Capture the cell that displays the provided text and extract its (x, y) central coordinate. 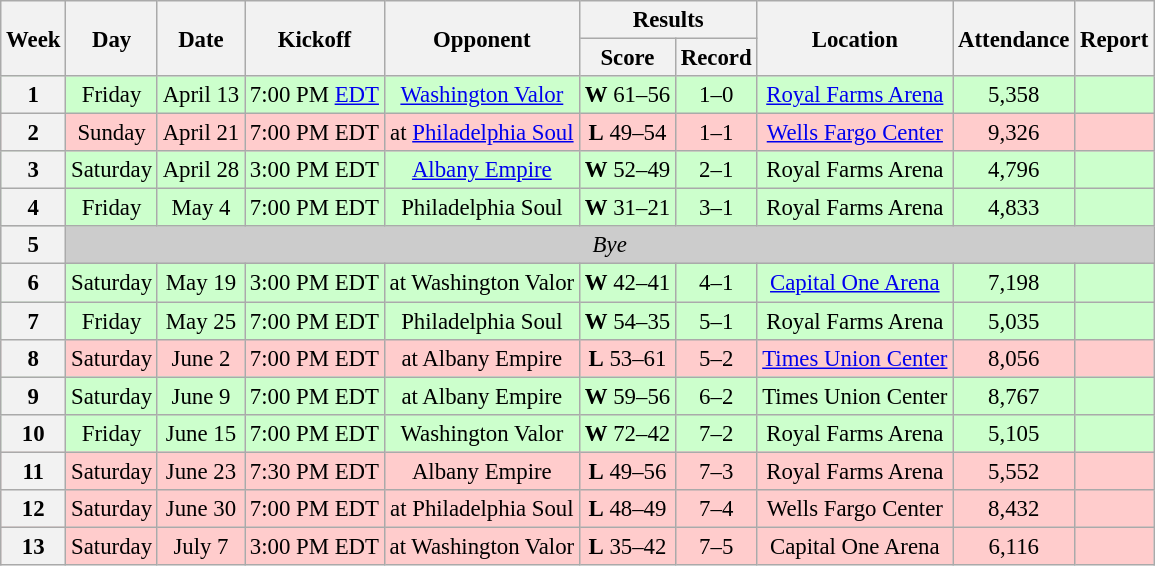
L 49–54 (627, 133)
Week (34, 38)
Location (855, 38)
April 28 (200, 170)
5–1 (716, 321)
May 25 (200, 321)
5,552 (1014, 471)
Bye (610, 245)
June 9 (200, 396)
Record (716, 58)
Kickoff (315, 38)
June 23 (200, 471)
2–1 (716, 170)
5,358 (1014, 95)
12 (34, 509)
L 48–49 (627, 509)
5,035 (1014, 321)
April 21 (200, 133)
May 19 (200, 283)
7–3 (716, 471)
W 52–49 (627, 170)
7:30 PM EDT (315, 471)
June 2 (200, 358)
4,796 (1014, 170)
3 (34, 170)
L 35–42 (627, 546)
3–1 (716, 208)
W 31–21 (627, 208)
5,105 (1014, 433)
8 (34, 358)
W 42–41 (627, 283)
8,432 (1014, 509)
1 (34, 95)
8,767 (1014, 396)
Sunday (112, 133)
May 4 (200, 208)
7,198 (1014, 283)
April 13 (200, 95)
L 53–61 (627, 358)
Date (200, 38)
W 59–56 (627, 396)
6–2 (716, 396)
6 (34, 283)
Report (1114, 38)
W 72–42 (627, 433)
L 49–56 (627, 471)
7 (34, 321)
W 61–56 (627, 95)
7–5 (716, 546)
July 7 (200, 546)
5–2 (716, 358)
11 (34, 471)
13 (34, 546)
W 54–35 (627, 321)
1–1 (716, 133)
9 (34, 396)
5 (34, 245)
June 30 (200, 509)
6,116 (1014, 546)
4 (34, 208)
9,326 (1014, 133)
7–2 (716, 433)
8,056 (1014, 358)
Opponent (482, 38)
Results (668, 20)
Day (112, 38)
Score (627, 58)
10 (34, 433)
1–0 (716, 95)
June 15 (200, 433)
Attendance (1014, 38)
2 (34, 133)
4–1 (716, 283)
4,833 (1014, 208)
7–4 (716, 509)
